Locate the cell with the specified text and output its [x, y] center coordinate. 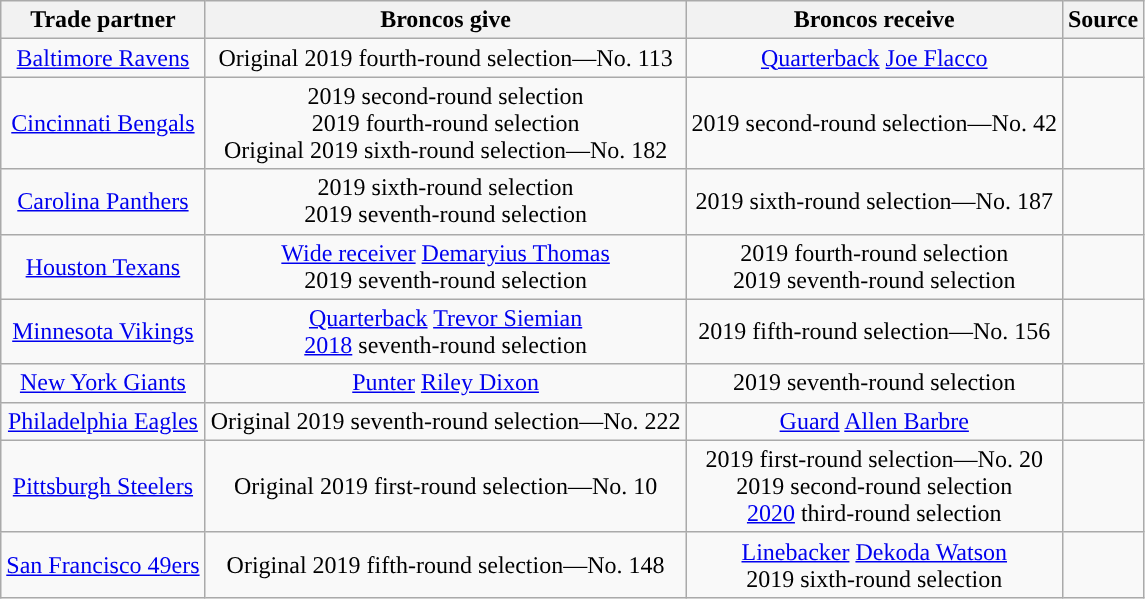
2019 sixth-round selection—No. 187 [874, 202]
Broncos give [446, 20]
Quarterback Joe Flacco [874, 58]
Punter Riley Dixon [446, 383]
2019 second-round selection 2019 fourth-round selection Original 2019 sixth-round selection—No. 182 [446, 123]
Quarterback Trevor Siemian2018 seventh-round selection [446, 332]
Houston Texans [103, 266]
Original 2019 fifth-round selection—No. 148 [446, 564]
2019 fifth-round selection—No. 156 [874, 332]
2019 second-round selection—No. 42 [874, 123]
San Francisco 49ers [103, 564]
Original 2019 first-round selection—No. 10 [446, 486]
Carolina Panthers [103, 202]
Original 2019 seventh-round selection—No. 222 [446, 421]
Wide receiver Demaryius Thomas2019 seventh-round selection [446, 266]
Source [1102, 20]
New York Giants [103, 383]
Minnesota Vikings [103, 332]
Linebacker Dekoda Watson2019 sixth-round selection [874, 564]
2019 seventh-round selection [874, 383]
2019 first-round selection—No. 202019 second-round selection 2020 third-round selection [874, 486]
Original 2019 fourth-round selection—No. 113 [446, 58]
Broncos receive [874, 20]
Cincinnati Bengals [103, 123]
2019 sixth-round selection 2019 seventh-round selection [446, 202]
Baltimore Ravens [103, 58]
Trade partner [103, 20]
Guard Allen Barbre [874, 421]
Philadelphia Eagles [103, 421]
2019 fourth-round selection 2019 seventh-round selection [874, 266]
Pittsburgh Steelers [103, 486]
